Scan for the cell matching the given text and deliver its (x, y) coordinate at center. 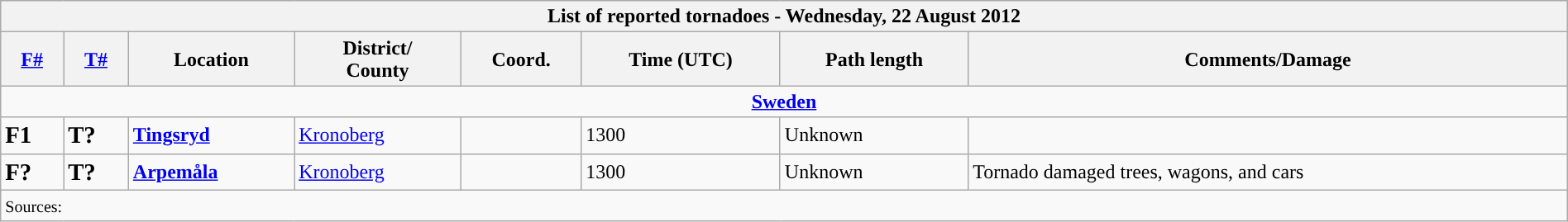
Comments/Damage (1269, 59)
F# (32, 59)
Time (UTC) (681, 59)
Tornado damaged trees, wagons, and cars (1269, 172)
Location (211, 59)
F1 (32, 135)
T# (96, 59)
Sweden (784, 102)
Arpemåla (211, 172)
Sources: (784, 205)
Path length (873, 59)
Tingsryd (211, 135)
F? (32, 172)
Coord. (521, 59)
List of reported tornadoes - Wednesday, 22 August 2012 (784, 17)
District/County (378, 59)
